Pinpoint the cell where the given text exists, returning its (x, y) midpoint coordinate. 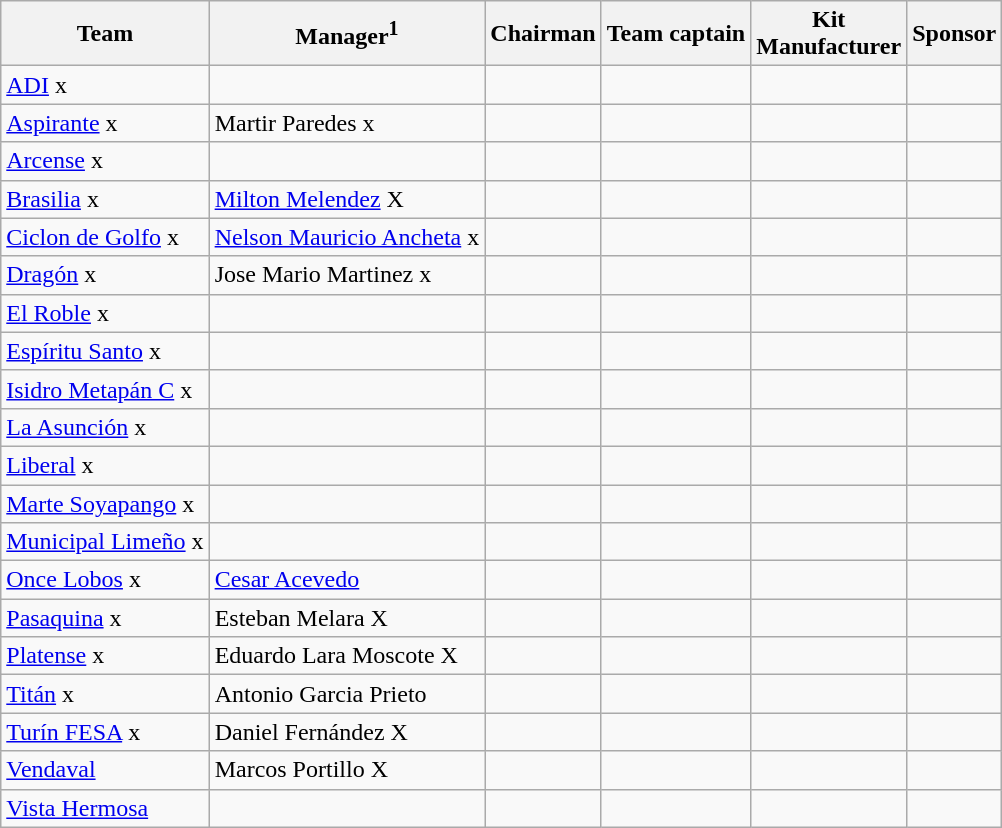
Team (105, 34)
Sponsor (954, 34)
Marte Soyapango x (105, 503)
Brasilia x (105, 199)
Turín FESA x (105, 732)
Milton Melendez X (347, 199)
Marcos Portillo X (347, 770)
Antonio Garcia Prieto (347, 694)
Martir Paredes x (347, 123)
Once Lobos x (105, 580)
Ciclon de Golfo x (105, 237)
Jose Mario Martinez x (347, 275)
La Asunción x (105, 427)
Daniel Fernández X (347, 732)
Dragón x (105, 275)
Espíritu Santo x (105, 351)
Team captain (676, 34)
Isidro Metapán C x (105, 389)
Vendaval (105, 770)
Nelson Mauricio Ancheta x (347, 237)
Arcense x (105, 161)
Eduardo Lara Moscote X (347, 656)
Kit Manufacturer (829, 34)
Municipal Limeño x (105, 542)
Manager1 (347, 34)
El Roble x (105, 313)
ADI x (105, 85)
Esteban Melara X (347, 618)
Liberal x (105, 465)
Vista Hermosa (105, 808)
Titán x (105, 694)
Platense x (105, 656)
Aspirante x (105, 123)
Pasaquina x (105, 618)
Chairman (543, 34)
Cesar Acevedo (347, 580)
